Search for the cell housing the specified text and yield its [X, Y] center coordinate. 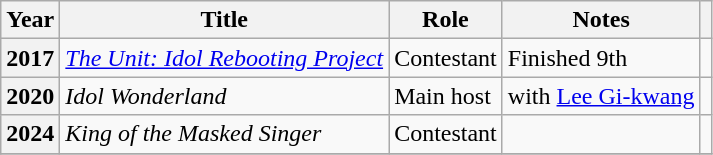
Main host [446, 96]
The Unit: Idol Rebooting Project [224, 58]
with Lee Gi-kwang [601, 96]
2017 [30, 58]
2020 [30, 96]
Notes [601, 20]
Role [446, 20]
Idol Wonderland [224, 96]
Year [30, 20]
Finished 9th [601, 58]
Title [224, 20]
2024 [30, 134]
King of the Masked Singer [224, 134]
